Output the [x, y] coordinate of the center of the cell containing the given text.  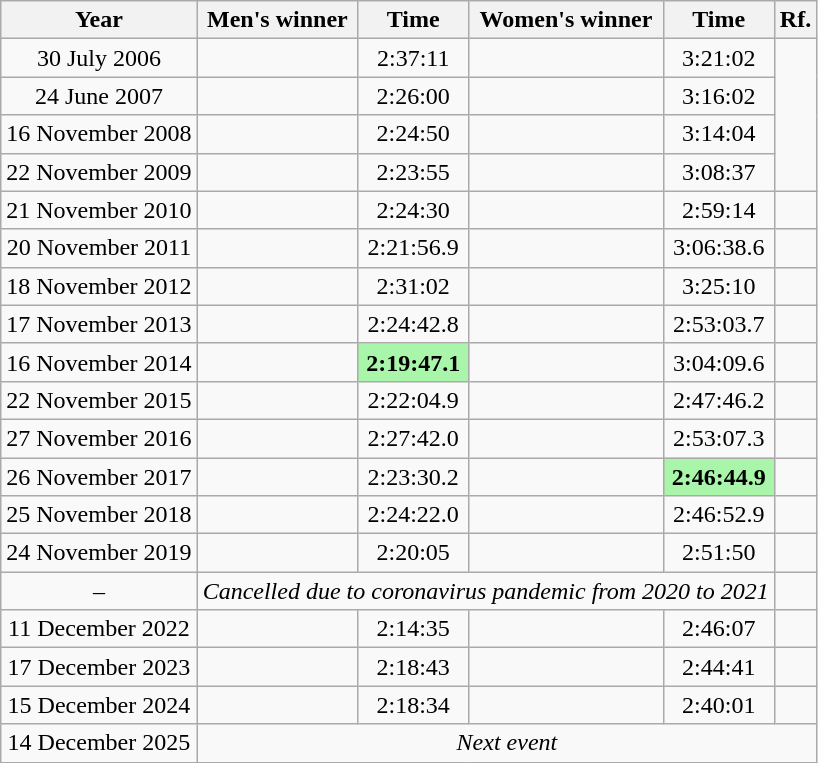
14 December 2025 [99, 743]
2:24:22.0 [414, 515]
2:51:50 [718, 553]
2:24:42.8 [414, 324]
3:14:04 [718, 134]
24 November 2019 [99, 553]
2:37:11 [414, 58]
27 November 2016 [99, 438]
2:31:02 [414, 286]
2:53:03.7 [718, 324]
3:06:38.6 [718, 248]
2:14:35 [414, 629]
17 November 2013 [99, 324]
3:21:02 [718, 58]
24 June 2007 [99, 96]
18 November 2012 [99, 286]
Year [99, 20]
17 December 2023 [99, 667]
– [99, 591]
26 November 2017 [99, 477]
3:25:10 [718, 286]
2:24:30 [414, 210]
30 July 2006 [99, 58]
2:24:50 [414, 134]
16 November 2008 [99, 134]
2:18:43 [414, 667]
2:46:52.9 [718, 515]
16 November 2014 [99, 362]
2:22:04.9 [414, 400]
3:16:02 [718, 96]
21 November 2010 [99, 210]
2:20:05 [414, 553]
3:08:37 [718, 172]
2:44:41 [718, 667]
Men's winner [278, 20]
Women's winner [566, 20]
20 November 2011 [99, 248]
2:23:55 [414, 172]
2:23:30.2 [414, 477]
2:18:34 [414, 705]
2:26:00 [414, 96]
15 December 2024 [99, 705]
Rf. [795, 20]
2:21:56.9 [414, 248]
11 December 2022 [99, 629]
22 November 2015 [99, 400]
2:19:47.1 [414, 362]
2:40:01 [718, 705]
Cancelled due to coronavirus pandemic from 2020 to 2021 [486, 591]
2:53:07.3 [718, 438]
2:27:42.0 [414, 438]
2:47:46.2 [718, 400]
2:46:44.9 [718, 477]
2:59:14 [718, 210]
2:46:07 [718, 629]
3:04:09.6 [718, 362]
25 November 2018 [99, 515]
22 November 2009 [99, 172]
Next event [507, 743]
